Locate the cell with the specified text and output its (X, Y) center coordinate. 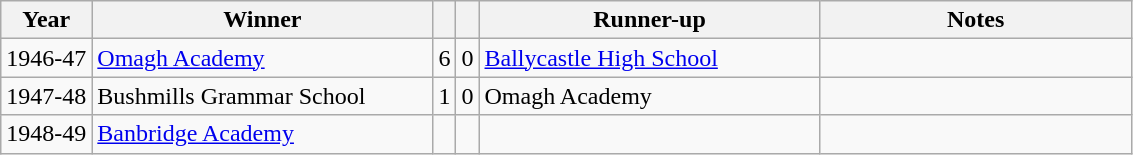
1948-49 (46, 134)
Banbridge Academy (262, 134)
1 (444, 96)
1947-48 (46, 96)
1946-47 (46, 58)
Year (46, 20)
Notes (976, 20)
Winner (262, 20)
Runner-up (650, 20)
Bushmills Grammar School (262, 96)
Ballycastle High School (650, 58)
6 (444, 58)
